Provide the [X, Y] coordinate of the cell's center where the given text is located.  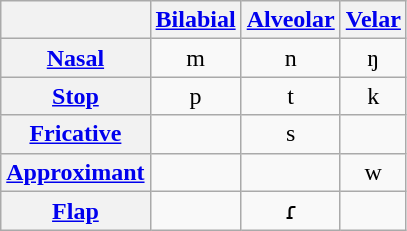
Stop [76, 96]
s [290, 134]
m [196, 58]
Fricative [76, 134]
Approximant [76, 172]
Velar [373, 20]
n [290, 58]
w [373, 172]
Alveolar [290, 20]
ŋ [373, 58]
p [196, 96]
k [373, 96]
Nasal [76, 58]
Bilabial [196, 20]
t [290, 96]
ɾ [290, 211]
Flap [76, 211]
